Determine the [X, Y] coordinate at the center of the cell enclosing the given text.  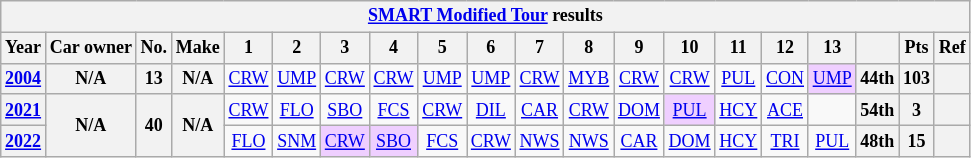
Car owner [90, 48]
2004 [24, 78]
Pts [917, 48]
5 [442, 48]
11 [738, 48]
9 [640, 48]
10 [690, 48]
ACE [786, 110]
DIL [492, 110]
2021 [24, 110]
No. [154, 48]
Ref [952, 48]
103 [917, 78]
7 [540, 48]
CON [786, 78]
2 [297, 48]
MYB [589, 78]
8 [589, 48]
15 [917, 140]
54th [878, 110]
6 [492, 48]
12 [786, 48]
Year [24, 48]
2022 [24, 140]
SMART Modified Tour results [486, 16]
44th [878, 78]
SNM [297, 140]
TRI [786, 140]
4 [394, 48]
48th [878, 140]
1 [248, 48]
40 [154, 125]
Make [198, 48]
